Determine the (x, y) coordinate at the center of the cell enclosing the given text.  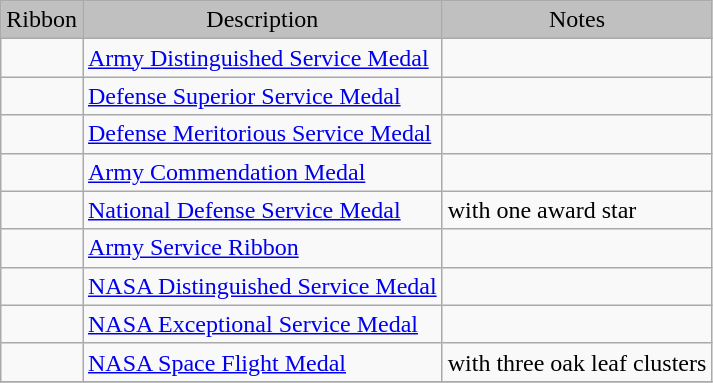
Defense Superior Service Medal (262, 96)
Army Service Ribbon (262, 248)
with three oak leaf clusters (577, 362)
Army Distinguished Service Medal (262, 58)
NASA Exceptional Service Medal (262, 324)
Notes (577, 20)
Description (262, 20)
Army Commendation Medal (262, 172)
Ribbon (42, 20)
NASA Distinguished Service Medal (262, 286)
with one award star (577, 210)
National Defense Service Medal (262, 210)
Defense Meritorious Service Medal (262, 134)
NASA Space Flight Medal (262, 362)
